For the text-containing cell, return its midpoint in (x, y) coordinate format. 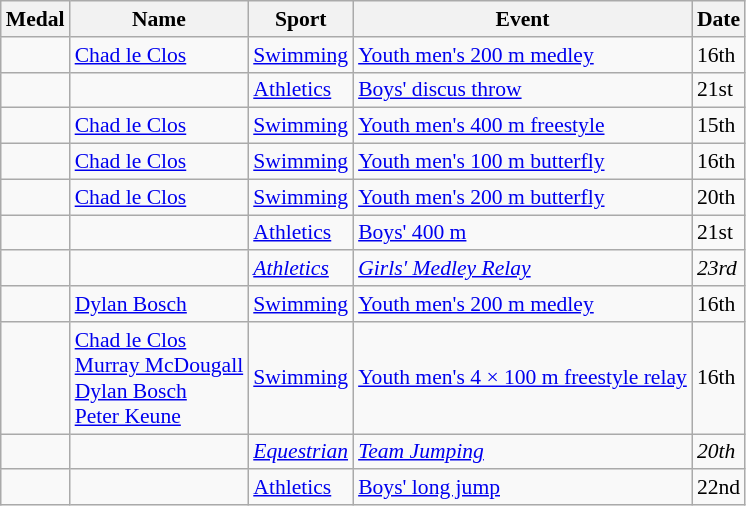
Sport (300, 19)
Youth men's 4 × 100 m freestyle relay (522, 378)
Boys' long jump (522, 488)
Event (522, 19)
Dylan Bosch (160, 304)
Youth men's 400 m freestyle (522, 126)
Boys' 400 m (522, 233)
Youth men's 200 m butterfly (522, 197)
Youth men's 100 m butterfly (522, 162)
Boys' discus throw (522, 90)
Medal (36, 19)
Chad le ClosMurray McDougallDylan BoschPeter Keune (160, 378)
15th (718, 126)
23rd (718, 269)
22nd (718, 488)
Team Jumping (522, 452)
Name (160, 19)
Date (718, 19)
Girls' Medley Relay (522, 269)
Equestrian (300, 452)
